Scan for the cell matching the given text and deliver its (X, Y) coordinate at center. 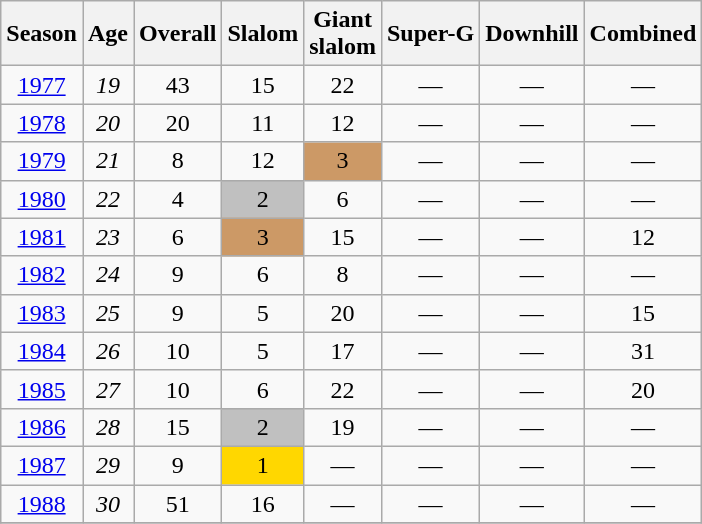
43 (178, 85)
Slalom (263, 34)
1985 (42, 389)
Downhill (532, 34)
4 (178, 199)
28 (108, 427)
Season (42, 34)
Overall (178, 34)
Giantslalom (343, 34)
1987 (42, 465)
Age (108, 34)
1980 (42, 199)
16 (263, 503)
23 (108, 237)
17 (343, 351)
Combined (643, 34)
1986 (42, 427)
29 (108, 465)
1984 (42, 351)
1983 (42, 313)
26 (108, 351)
21 (108, 161)
1979 (42, 161)
1978 (42, 123)
30 (108, 503)
1977 (42, 85)
11 (263, 123)
25 (108, 313)
31 (643, 351)
27 (108, 389)
24 (108, 275)
Super-G (430, 34)
1988 (42, 503)
1 (263, 465)
51 (178, 503)
1982 (42, 275)
1981 (42, 237)
